Determine the (X, Y) coordinate at the center of the cell enclosing the given text.  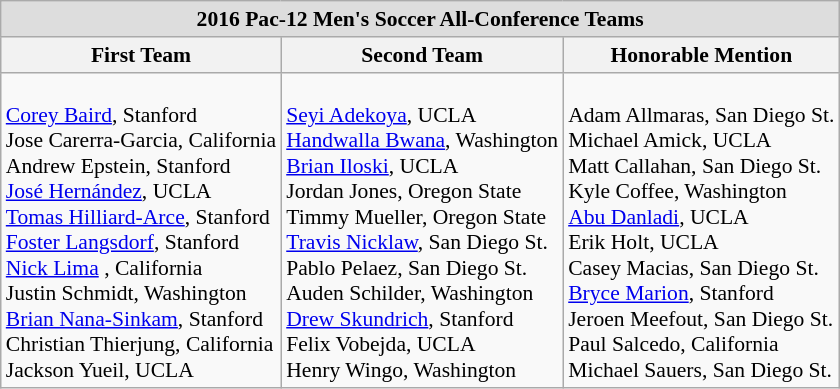
Second Team (422, 55)
Honorable Mention (701, 55)
2016 Pac-12 Men's Soccer All-Conference Teams (420, 19)
First Team (141, 55)
